Pinpoint the cell where the given text exists, returning its (x, y) midpoint coordinate. 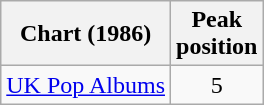
UK Pop Albums (86, 85)
Chart (1986) (86, 34)
5 (217, 85)
Peakposition (217, 34)
